Provide the [x, y] coordinate of the cell's center where the given text is located.  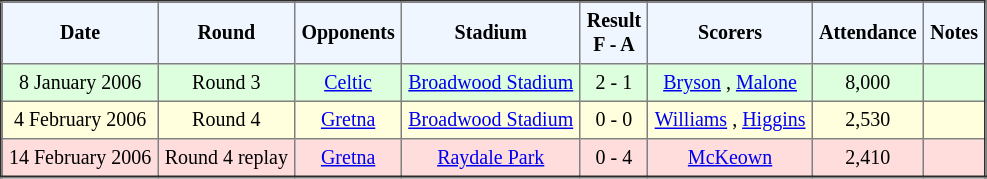
Williams , Higgins [730, 120]
14 February 2006 [80, 158]
Round 4 replay [226, 158]
Raydale Park [491, 158]
Opponents [348, 33]
0 - 4 [614, 158]
8,000 [868, 83]
Celtic [348, 83]
Date [80, 33]
Bryson , Malone [730, 83]
Round 3 [226, 83]
Notes [954, 33]
4 February 2006 [80, 120]
McKeown [730, 158]
Scorers [730, 33]
0 - 0 [614, 120]
2,410 [868, 158]
Round 4 [226, 120]
Stadium [491, 33]
ResultF - A [614, 33]
2,530 [868, 120]
Attendance [868, 33]
Round [226, 33]
8 January 2006 [80, 83]
2 - 1 [614, 83]
